From the cell containing the given text, extract its center point as (x, y) coordinate. 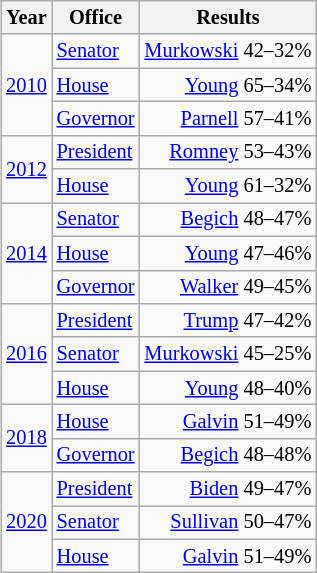
Begich 48–47% (228, 220)
Sullivan 50–47% (228, 523)
Begich 48–48% (228, 455)
Murkowski 42–32% (228, 51)
2010 (26, 84)
2018 (26, 438)
Walker 49–45% (228, 287)
Young 48–40% (228, 388)
Parnell 57–41% (228, 119)
Results (228, 18)
Young 61–32% (228, 186)
2014 (26, 254)
2016 (26, 354)
Romney 53–43% (228, 152)
Murkowski 45–25% (228, 354)
Young 65–34% (228, 85)
2012 (26, 168)
Young 47–46% (228, 253)
Biden 49–47% (228, 489)
Year (26, 18)
2020 (26, 522)
Office (96, 18)
Trump 47–42% (228, 321)
